Return [x, y] of the center of cell containing provided text 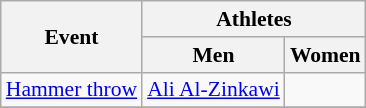
Athletes [254, 19]
Women [326, 55]
Ali Al-Zinkawi [214, 90]
Event [72, 36]
Men [214, 55]
Hammer throw [72, 90]
